Find where the given text appears and provide that cell's center as (X, Y) coordinate. 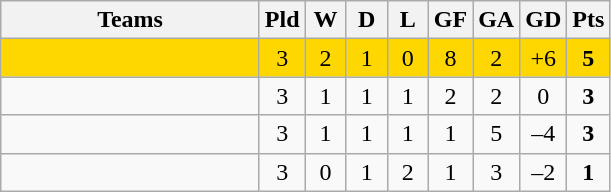
Teams (130, 20)
D (366, 20)
W (326, 20)
+6 (544, 58)
Pld (282, 20)
8 (450, 58)
GD (544, 20)
–4 (544, 134)
GA (496, 20)
L (408, 20)
Pts (588, 20)
GF (450, 20)
–2 (544, 172)
